Detect which cell encompasses the target text, then output its [x, y] center coordinate. 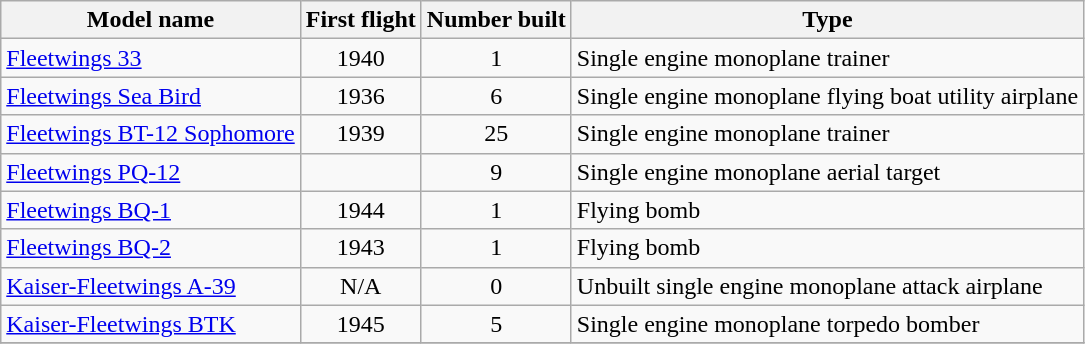
Unbuilt single engine monoplane attack airplane [827, 286]
6 [496, 96]
25 [496, 134]
Single engine monoplane torpedo bomber [827, 324]
Fleetwings BQ-2 [151, 248]
Model name [151, 20]
Fleetwings BT-12 Sophomore [151, 134]
Kaiser-Fleetwings BTK [151, 324]
1940 [360, 58]
9 [496, 172]
0 [496, 286]
Fleetwings Sea Bird [151, 96]
Single engine monoplane aerial target [827, 172]
Kaiser-Fleetwings A-39 [151, 286]
First flight [360, 20]
5 [496, 324]
Fleetwings 33 [151, 58]
Fleetwings BQ-1 [151, 210]
Single engine monoplane flying boat utility airplane [827, 96]
1944 [360, 210]
Number built [496, 20]
N/A [360, 286]
1943 [360, 248]
Type [827, 20]
1945 [360, 324]
1936 [360, 96]
Fleetwings PQ-12 [151, 172]
1939 [360, 134]
